From the cell containing the given text, extract its center point as [x, y] coordinate. 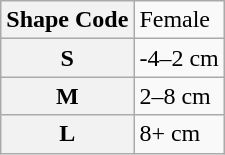
2–8 cm [179, 96]
M [68, 96]
S [68, 58]
Shape Code [68, 20]
Female [179, 20]
-4–2 cm [179, 58]
8+ cm [179, 134]
L [68, 134]
